Locate the cell with the specified text and output its (x, y) center coordinate. 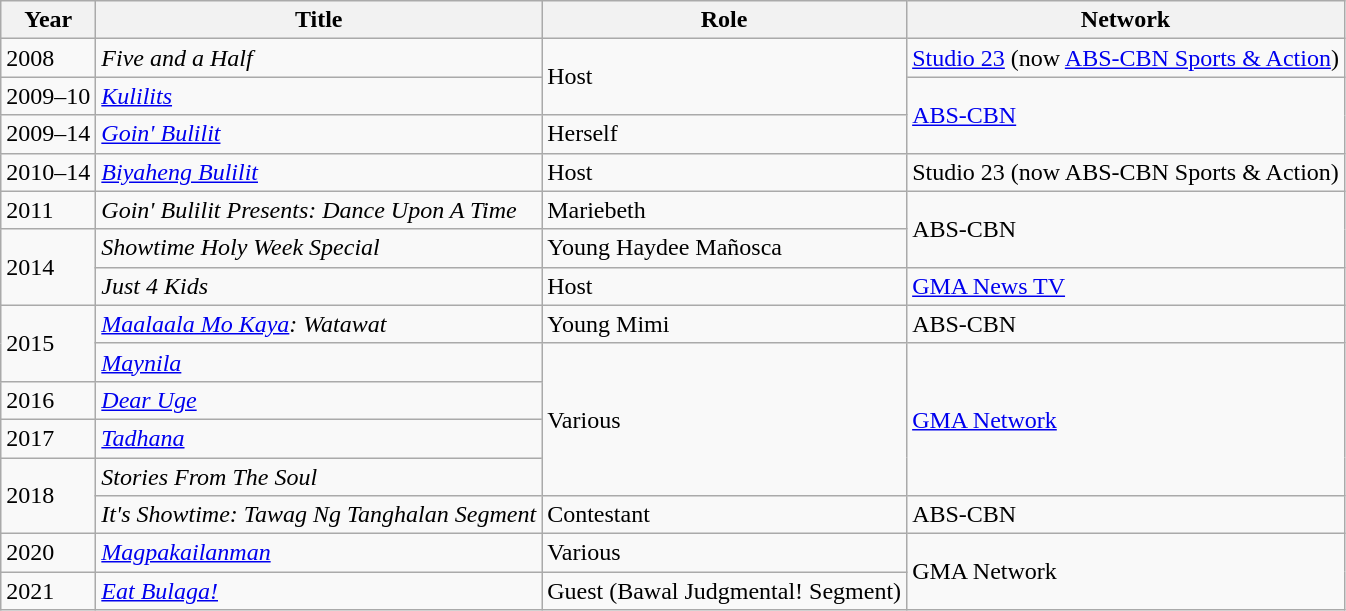
Title (319, 20)
It's Showtime: Tawag Ng Tanghalan Segment (319, 515)
2015 (48, 343)
2011 (48, 210)
Kulilits (319, 96)
2009–14 (48, 134)
Tadhana (319, 438)
2009–10 (48, 96)
GMA News TV (1126, 286)
Network (1126, 20)
Goin' Bulilit (319, 134)
2010–14 (48, 172)
Five and a Half (319, 58)
2014 (48, 267)
Maynila (319, 362)
Maalaala Mo Kaya: Watawat (319, 324)
Young Haydee Mañosca (724, 248)
2020 (48, 553)
Guest (Bawal Judgmental! Segment) (724, 591)
Dear Uge (319, 400)
2021 (48, 591)
Magpakailanman (319, 553)
Contestant (724, 515)
Eat Bulaga! (319, 591)
Biyaheng Bulilit (319, 172)
Goin' Bulilit Presents: Dance Upon A Time (319, 210)
Mariebeth (724, 210)
2018 (48, 496)
Role (724, 20)
Year (48, 20)
Young Mimi (724, 324)
2017 (48, 438)
Herself (724, 134)
2016 (48, 400)
Showtime Holy Week Special (319, 248)
Stories From The Soul (319, 477)
Just 4 Kids (319, 286)
2008 (48, 58)
